Scan for the cell matching the given text and deliver its (X, Y) coordinate at center. 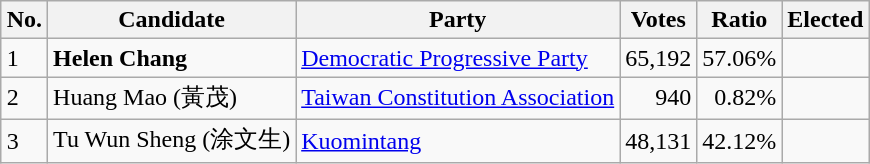
Elected (826, 20)
Candidate (172, 20)
48,131 (658, 140)
Votes (658, 20)
Taiwan Constitution Association (458, 98)
Ratio (740, 20)
42.12% (740, 140)
65,192 (658, 58)
0.82% (740, 98)
1 (24, 58)
57.06% (740, 58)
No. (24, 20)
Tu Wun Sheng (涂文生) (172, 140)
Kuomintang (458, 140)
Helen Chang (172, 58)
2 (24, 98)
3 (24, 140)
Democratic Progressive Party (458, 58)
940 (658, 98)
Party (458, 20)
Huang Mao (黃茂) (172, 98)
